Return (x, y) of the center of cell containing provided text 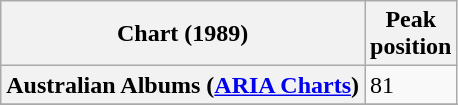
Chart (1989) (183, 34)
Australian Albums (ARIA Charts) (183, 85)
81 (411, 85)
Peakposition (411, 34)
